From the cell containing the given text, extract its center point as (X, Y) coordinate. 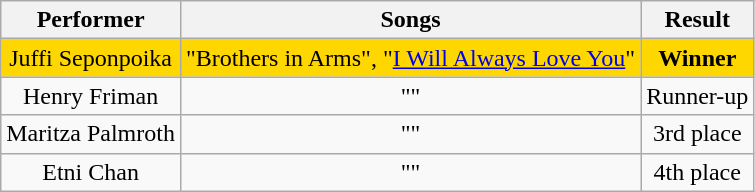
Runner-up (698, 96)
Henry Friman (91, 96)
Songs (410, 20)
Juffi Seponpoika (91, 58)
4th place (698, 172)
"Brothers in Arms", "I Will Always Love You" (410, 58)
3rd place (698, 134)
Maritza Palmroth (91, 134)
Winner (698, 58)
Result (698, 20)
Etni Chan (91, 172)
Performer (91, 20)
